Provide the (X, Y) coordinate of the cell's center where the given text is located.  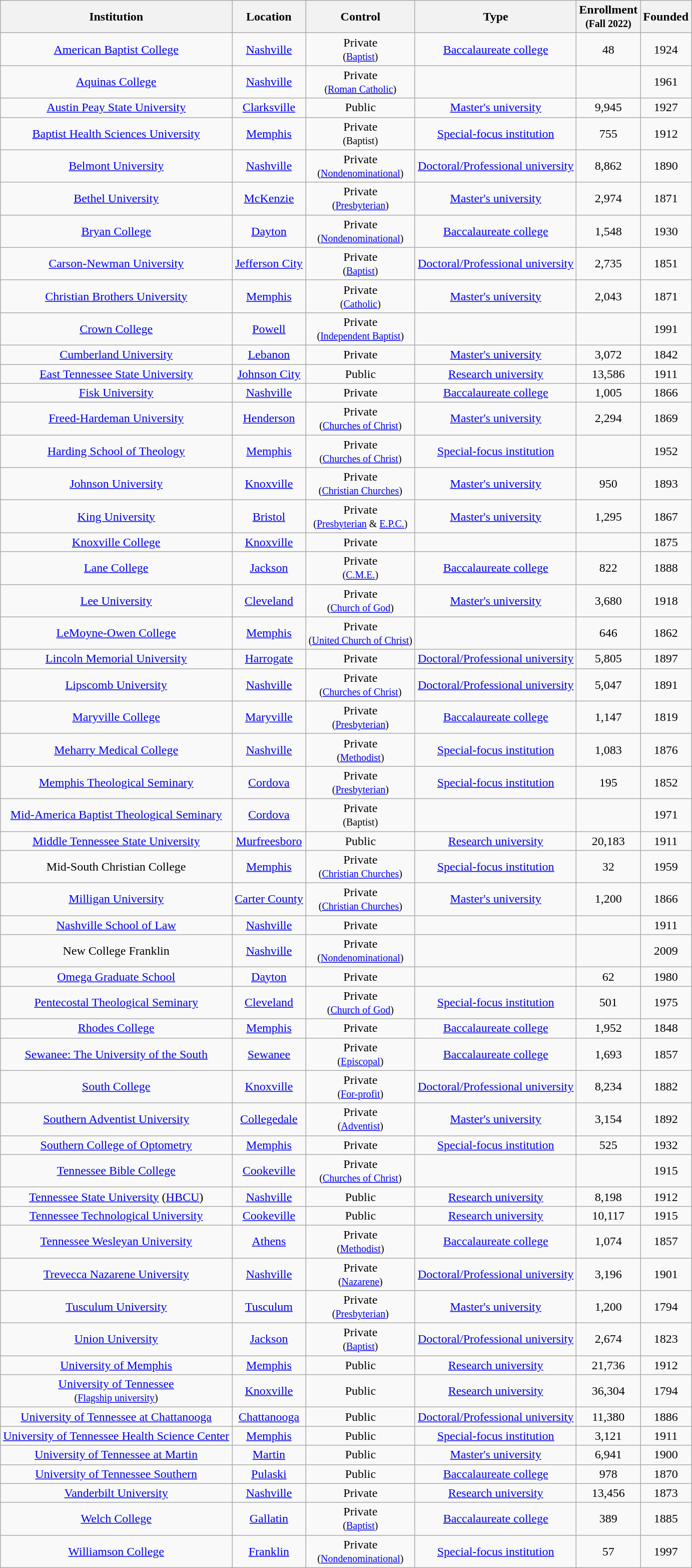
Southern College of Optometry (116, 1145)
McKenzie (269, 198)
Maryville (269, 717)
Tusculum (269, 1307)
Lipscomb University (116, 685)
Private(Independent Baptist) (360, 328)
20,183 (608, 841)
1823 (666, 1340)
Founded (666, 17)
Lane College (116, 568)
1924 (666, 49)
1882 (666, 1086)
646 (608, 633)
1891 (666, 685)
Private(Catholic) (360, 296)
1876 (666, 750)
1897 (666, 659)
1848 (666, 1028)
LeMoyne-Owen College (116, 633)
American Baptist College (116, 49)
8,234 (608, 1086)
Omega Graduate School (116, 977)
1918 (666, 601)
5,047 (608, 685)
East Tennessee State University (116, 374)
Private(Presbyterian & E.P.C.) (360, 517)
755 (608, 133)
Aquinas College (116, 82)
1890 (666, 166)
Sewanee (269, 1054)
Maryville College (116, 717)
Lee University (116, 601)
Rhodes College (116, 1028)
48 (608, 49)
Belmont University (116, 166)
950 (608, 484)
10,117 (608, 1216)
1893 (666, 484)
Austin Peay State University (116, 108)
Johnson City (269, 374)
Private(United Church of Christ) (360, 633)
1971 (666, 815)
Tusculum University (116, 1307)
1819 (666, 717)
Enrollment(Fall 2022) (608, 17)
Murfreesboro (269, 841)
Baptist Health Sciences University (116, 133)
3,154 (608, 1119)
1,295 (608, 517)
Institution (116, 17)
University of Tennessee(Flagship university) (116, 1391)
Milligan University (116, 899)
1888 (666, 568)
2,974 (608, 198)
Martin (269, 1455)
Union University (116, 1340)
Powell (269, 328)
Vanderbilt University (116, 1493)
1930 (666, 231)
1869 (666, 419)
Trevecca Nazarene University (116, 1274)
3,072 (608, 354)
389 (608, 1519)
Williamson College (116, 1551)
Christian Brothers University (116, 296)
Private(Roman Catholic) (360, 82)
195 (608, 782)
Lincoln Memorial University (116, 659)
Knoxville College (116, 542)
1901 (666, 1274)
1,005 (608, 393)
57 (608, 1551)
Welch College (116, 1519)
Collegedale (269, 1119)
2,674 (608, 1340)
Mid-America Baptist Theological Seminary (116, 815)
Meharry Medical College (116, 750)
New College Franklin (116, 951)
1862 (666, 633)
Control (360, 17)
Athens (269, 1242)
1875 (666, 542)
University of Tennessee Southern (116, 1474)
Harrogate (269, 659)
13,586 (608, 374)
Henderson (269, 419)
1,074 (608, 1242)
11,380 (608, 1417)
Chattanooga (269, 1417)
36,304 (608, 1391)
University of Tennessee at Chattanooga (116, 1417)
6,941 (608, 1455)
1873 (666, 1493)
1991 (666, 328)
3,121 (608, 1436)
1886 (666, 1417)
Gallatin (269, 1519)
822 (608, 568)
University of Tennessee Health Science Center (116, 1436)
Pentecostal Theological Seminary (116, 1002)
1870 (666, 1474)
1,548 (608, 231)
5,805 (608, 659)
Carter County (269, 899)
Freed-Hardeman University (116, 419)
Harding School of Theology (116, 452)
1900 (666, 1455)
62 (608, 977)
1,083 (608, 750)
1959 (666, 867)
Cumberland University (116, 354)
Nashville School of Law (116, 925)
525 (608, 1145)
Private(Episcopal) (360, 1054)
Private(C.M.E.) (360, 568)
1,147 (608, 717)
1952 (666, 452)
Bristol (269, 517)
Carson-Newman University (116, 263)
32 (608, 867)
978 (608, 1474)
Clarksville (269, 108)
Jefferson City (269, 263)
Johnson University (116, 484)
8,198 (608, 1197)
South College (116, 1086)
8,862 (608, 166)
1867 (666, 517)
Pulaski (269, 1474)
Tennessee Wesleyan University (116, 1242)
Crown College (116, 328)
Southern Adventist University (116, 1119)
University of Memphis (116, 1365)
University of Tennessee at Martin (116, 1455)
1842 (666, 354)
Private(Adventist) (360, 1119)
Private(For-profit) (360, 1086)
2,294 (608, 419)
1997 (666, 1551)
Bethel University (116, 198)
1851 (666, 263)
Tennessee State University (HBCU) (116, 1197)
Memphis Theological Seminary (116, 782)
1975 (666, 1002)
Private(Nazarene) (360, 1274)
2,043 (608, 296)
2009 (666, 951)
1852 (666, 782)
Type (495, 17)
3,680 (608, 601)
Lebanon (269, 354)
9,945 (608, 108)
Tennessee Technological University (116, 1216)
Location (269, 17)
Tennessee Bible College (116, 1170)
501 (608, 1002)
3,196 (608, 1274)
13,456 (608, 1493)
Sewanee: The University of the South (116, 1054)
Middle Tennessee State University (116, 841)
1,952 (608, 1028)
1885 (666, 1519)
1892 (666, 1119)
Fisk University (116, 393)
Mid-South Christian College (116, 867)
1980 (666, 977)
Franklin (269, 1551)
King University (116, 517)
1,693 (608, 1054)
21,736 (608, 1365)
2,735 (608, 263)
1961 (666, 82)
Bryan College (116, 231)
1932 (666, 1145)
1927 (666, 108)
